Capture the cell that displays the provided text and extract its [X, Y] central coordinate. 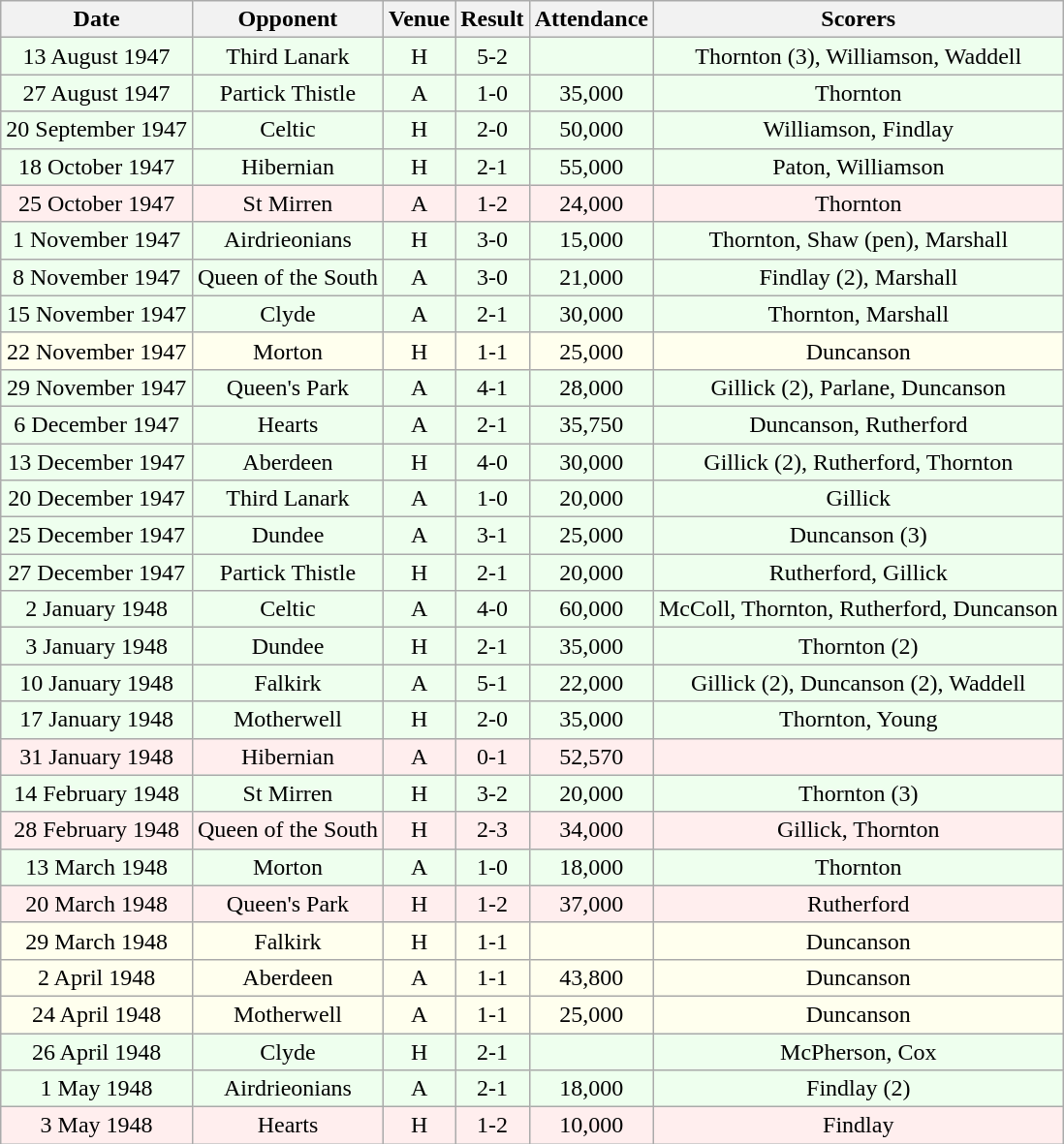
5-1 [492, 683]
Rutherford [859, 904]
6 December 1947 [97, 424]
20 September 1947 [97, 130]
Scorers [859, 19]
24,000 [591, 203]
Rutherford, Gillick [859, 572]
50,000 [591, 130]
3-2 [492, 793]
52,570 [591, 757]
5-2 [492, 56]
8 November 1947 [97, 277]
25 October 1947 [97, 203]
24 April 1948 [97, 1014]
Attendance [591, 19]
3-1 [492, 536]
Williamson, Findlay [859, 130]
26 April 1948 [97, 1051]
15 November 1947 [97, 314]
Gillick (2), Duncanson (2), Waddell [859, 683]
13 March 1948 [97, 867]
31 January 1948 [97, 757]
17 January 1948 [97, 720]
3 May 1948 [97, 1126]
Gillick (2), Rutherford, Thornton [859, 462]
22,000 [591, 683]
Paton, Williamson [859, 167]
20 December 1947 [97, 499]
27 December 1947 [97, 572]
Opponent [287, 19]
Gillick [859, 499]
Duncanson, Rutherford [859, 424]
Thornton, Shaw (pen), Marshall [859, 240]
22 November 1947 [97, 351]
13 December 1947 [97, 462]
28,000 [591, 387]
4-1 [492, 387]
35,750 [591, 424]
43,800 [591, 977]
10,000 [591, 1126]
28 February 1948 [97, 830]
37,000 [591, 904]
10 January 1948 [97, 683]
Thornton (2) [859, 646]
55,000 [591, 167]
Gillick (2), Parlane, Duncanson [859, 387]
Findlay [859, 1126]
Date [97, 19]
Thornton (3) [859, 793]
McColl, Thornton, Rutherford, Duncanson [859, 609]
18 October 1947 [97, 167]
25 December 1947 [97, 536]
2 April 1948 [97, 977]
14 February 1948 [97, 793]
Thornton, Marshall [859, 314]
60,000 [591, 609]
2-3 [492, 830]
Findlay (2), Marshall [859, 277]
34,000 [591, 830]
Gillick, Thornton [859, 830]
29 March 1948 [97, 941]
Venue [419, 19]
3 January 1948 [97, 646]
27 August 1947 [97, 93]
2 January 1948 [97, 609]
1 November 1947 [97, 240]
13 August 1947 [97, 56]
20 March 1948 [97, 904]
21,000 [591, 277]
Thornton, Young [859, 720]
Thornton (3), Williamson, Waddell [859, 56]
Findlay (2) [859, 1089]
Duncanson (3) [859, 536]
Result [492, 19]
0-1 [492, 757]
1 May 1948 [97, 1089]
McPherson, Cox [859, 1051]
29 November 1947 [97, 387]
15,000 [591, 240]
